Scan for the cell matching the given text and deliver its (X, Y) coordinate at center. 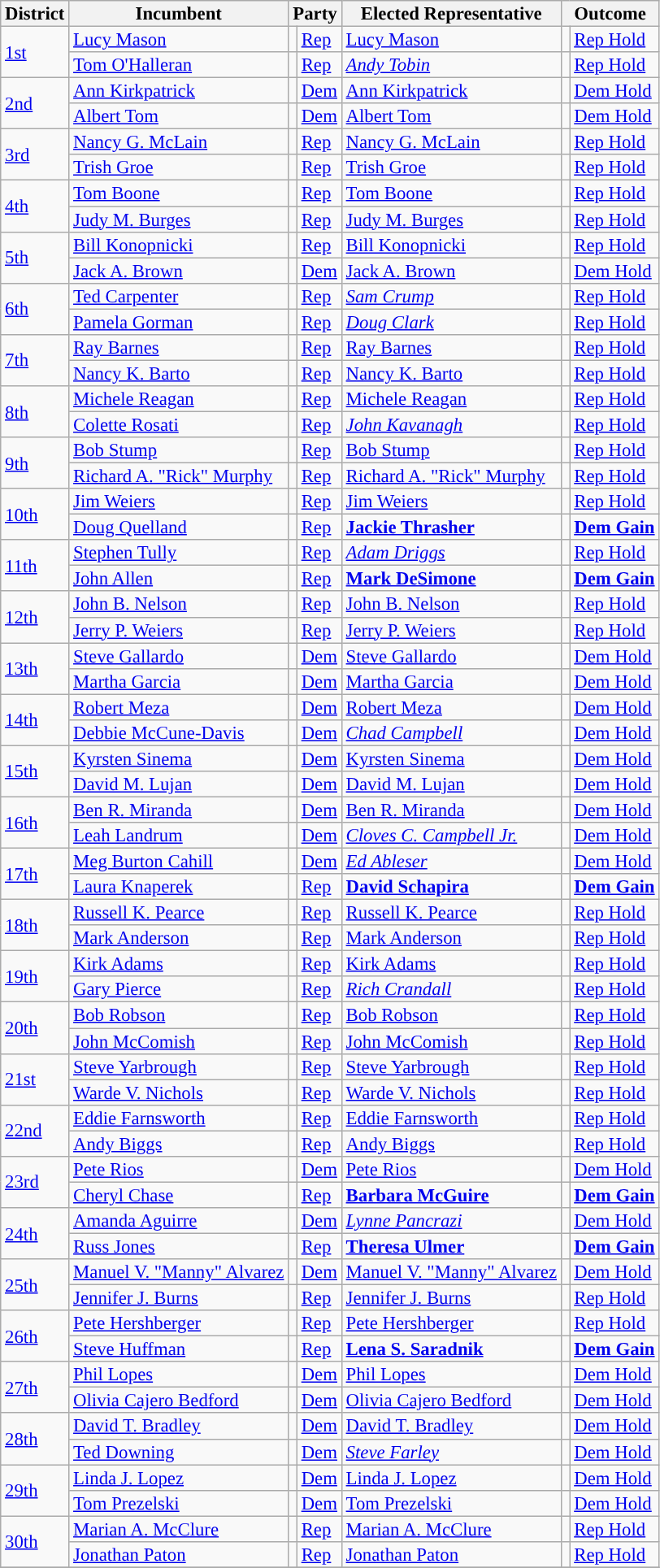
1st (35, 52)
27th (35, 1387)
Ed Ableser (451, 862)
25th (35, 1284)
Jackie Thrasher (451, 528)
Mark DeSimone (451, 579)
Steve Farley (451, 1452)
David Schapira (451, 887)
21st (35, 1079)
Incumbent (179, 14)
17th (35, 875)
Outcome (610, 14)
13th (35, 668)
Cloves C. Campbell Jr. (451, 836)
Doug Quelland (179, 528)
Lynne Pancrazi (451, 1221)
Cheryl Chase (179, 1195)
14th (35, 720)
Doug Clark (451, 322)
John Allen (179, 579)
10th (35, 514)
Chad Campbell (451, 733)
18th (35, 925)
15th (35, 771)
Barbara McGuire (451, 1195)
Sam Crump (451, 296)
28th (35, 1439)
Russ Jones (179, 1246)
29th (35, 1491)
4th (35, 206)
Laura Knaperek (179, 887)
Tom O'Halleran (179, 65)
23rd (35, 1182)
22nd (35, 1130)
8th (35, 411)
Debbie McCune-Davis (179, 733)
Meg Burton Cahill (179, 862)
3rd (35, 154)
Ted Carpenter (179, 296)
Elected Representative (451, 14)
Colette Rosati (179, 424)
16th (35, 823)
Theresa Ulmer (451, 1246)
Ted Downing (179, 1452)
11th (35, 566)
30th (35, 1541)
Adam Driggs (451, 553)
6th (35, 309)
Gary Pierce (179, 990)
Stephen Tully (179, 553)
Amanda Aguirre (179, 1221)
Andy Tobin (451, 65)
Pamela Gorman (179, 322)
Rich Crandall (451, 990)
26th (35, 1336)
2nd (35, 104)
District (35, 14)
5th (35, 257)
19th (35, 977)
Party (315, 14)
Steve Huffman (179, 1349)
Lena S. Saradnik (451, 1349)
20th (35, 1027)
Leah Landrum (179, 836)
12th (35, 618)
24th (35, 1234)
9th (35, 463)
John Kavanagh (451, 424)
7th (35, 361)
